Determine the (x, y) coordinate at the center of the cell enclosing the given text.  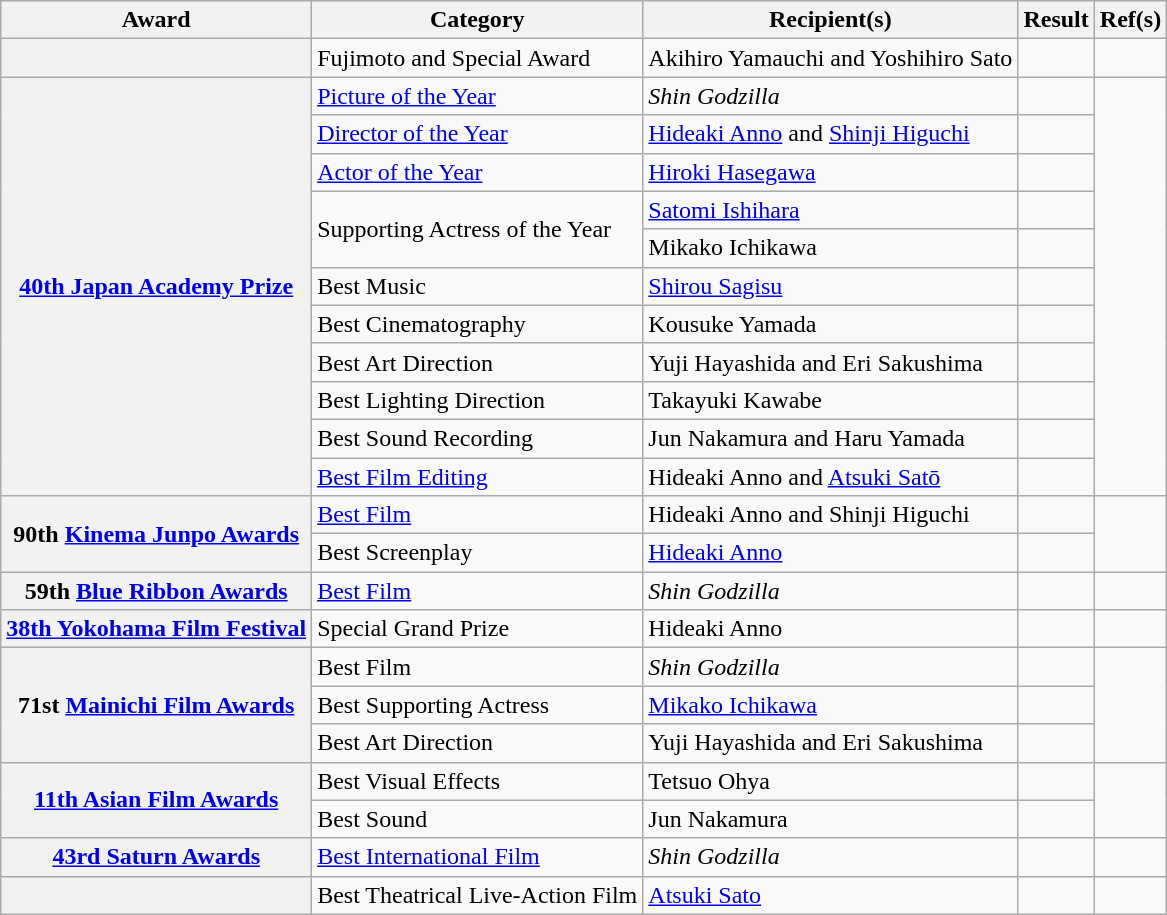
Ref(s) (1130, 20)
Takayuki Kawabe (830, 400)
Best Theatrical Live-Action Film (478, 895)
Best Lighting Direction (478, 400)
Best Sound (478, 819)
Best Sound Recording (478, 438)
43rd Saturn Awards (156, 857)
90th Kinema Junpo Awards (156, 534)
Supporting Actress of the Year (478, 229)
Best Cinematography (478, 324)
Jun Nakamura (830, 819)
Jun Nakamura and Haru Yamada (830, 438)
Shirou Sagisu (830, 286)
Best Supporting Actress (478, 705)
Category (478, 20)
Kousuke Yamada (830, 324)
Award (156, 20)
Hiroki Hasegawa (830, 172)
Tetsuo Ohya (830, 781)
59th Blue Ribbon Awards (156, 591)
Picture of the Year (478, 96)
71st Mainichi Film Awards (156, 705)
Special Grand Prize (478, 629)
Best International Film (478, 857)
Best Visual Effects (478, 781)
Akihiro Yamauchi and Yoshihiro Sato (830, 58)
Atsuki Sato (830, 895)
38th Yokohama Film Festival (156, 629)
Best Film Editing (478, 477)
Best Music (478, 286)
Hideaki Anno and Atsuki Satō (830, 477)
40th Japan Academy Prize (156, 286)
Result (1056, 20)
Best Screenplay (478, 553)
Actor of the Year (478, 172)
Satomi Ishihara (830, 210)
Director of the Year (478, 134)
11th Asian Film Awards (156, 800)
Recipient(s) (830, 20)
Fujimoto and Special Award (478, 58)
